Search for the cell housing the specified text and yield its [x, y] center coordinate. 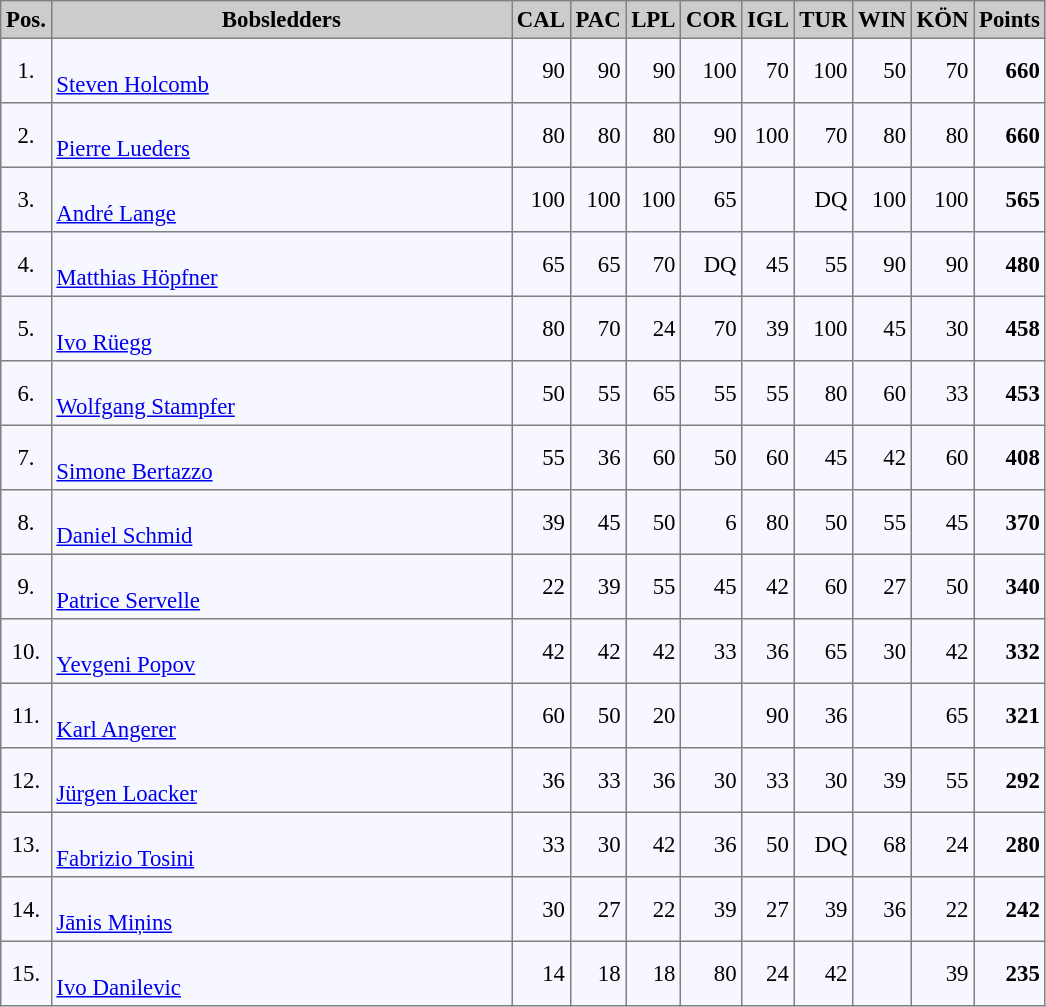
14 [542, 973]
Bobsledders [281, 20]
292 [1010, 780]
280 [1010, 844]
Patrice Servelle [281, 586]
Pierre Lueders [281, 135]
WIN [882, 20]
Ivo Rüegg [281, 328]
6 [712, 522]
242 [1010, 909]
2. [26, 135]
Wolfgang Stampfer [281, 393]
12. [26, 780]
15. [26, 973]
13. [26, 844]
TUR [824, 20]
KÖN [942, 20]
453 [1010, 393]
Jürgen Loacker [281, 780]
6. [26, 393]
235 [1010, 973]
CAL [542, 20]
5. [26, 328]
Yevgeni Popov [281, 651]
458 [1010, 328]
8. [26, 522]
370 [1010, 522]
7. [26, 457]
Jānis Miņins [281, 909]
9. [26, 586]
Steven Holcomb [281, 70]
Ivo Danilevic [281, 973]
Pos. [26, 20]
340 [1010, 586]
LPL [654, 20]
COR [712, 20]
Fabrizio Tosini [281, 844]
3. [26, 199]
14. [26, 909]
Karl Angerer [281, 715]
332 [1010, 651]
68 [882, 844]
Daniel Schmid [281, 522]
Simone Bertazzo [281, 457]
20 [654, 715]
Points [1010, 20]
IGL [768, 20]
565 [1010, 199]
PAC [598, 20]
480 [1010, 264]
11. [26, 715]
1. [26, 70]
408 [1010, 457]
4. [26, 264]
321 [1010, 715]
Matthias Höpfner [281, 264]
André Lange [281, 199]
10. [26, 651]
